Return the [X, Y] coordinate for the center point of the cell that contains the specified text.  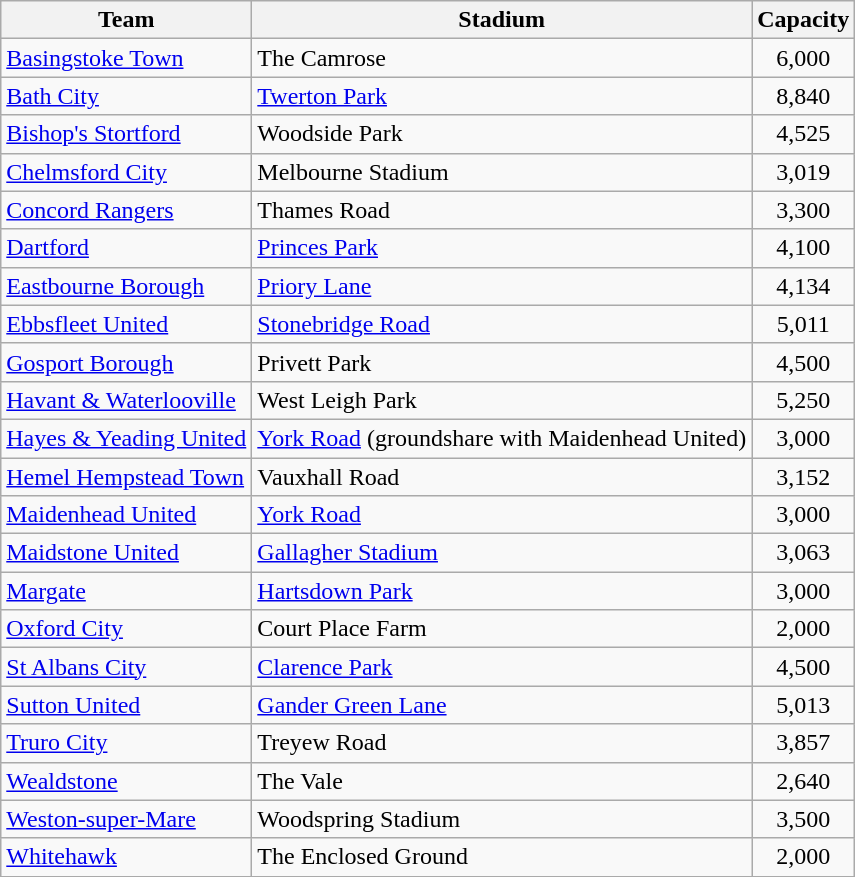
Treyew Road [502, 743]
Bath City [126, 96]
3,500 [804, 819]
Privett Park [502, 362]
Hayes & Yeading United [126, 438]
Whitehawk [126, 857]
Dartford [126, 248]
Wealdstone [126, 781]
Eastbourne Borough [126, 286]
Woodside Park [502, 134]
Clarence Park [502, 667]
Stonebridge Road [502, 324]
Concord Rangers [126, 210]
Hartsdown Park [502, 591]
Stadium [502, 20]
Gander Green Lane [502, 705]
Twerton Park [502, 96]
Team [126, 20]
Thames Road [502, 210]
York Road (groundshare with Maidenhead United) [502, 438]
Weston-super-Mare [126, 819]
5,011 [804, 324]
3,300 [804, 210]
Hemel Hempstead Town [126, 477]
Oxford City [126, 629]
3,019 [804, 172]
3,063 [804, 553]
Basingstoke Town [126, 58]
West Leigh Park [502, 400]
Havant & Waterlooville [126, 400]
Truro City [126, 743]
Margate [126, 591]
Woodspring Stadium [502, 819]
Ebbsfleet United [126, 324]
Vauxhall Road [502, 477]
4,525 [804, 134]
The Camrose [502, 58]
4,100 [804, 248]
Court Place Farm [502, 629]
6,000 [804, 58]
Maidstone United [126, 553]
5,013 [804, 705]
3,152 [804, 477]
The Vale [502, 781]
Maidenhead United [126, 515]
Gosport Borough [126, 362]
Princes Park [502, 248]
Sutton United [126, 705]
Gallagher Stadium [502, 553]
St Albans City [126, 667]
The Enclosed Ground [502, 857]
2,640 [804, 781]
4,134 [804, 286]
Bishop's Stortford [126, 134]
Chelmsford City [126, 172]
York Road [502, 515]
Melbourne Stadium [502, 172]
5,250 [804, 400]
8,840 [804, 96]
Priory Lane [502, 286]
3,857 [804, 743]
Capacity [804, 20]
